Scan for the cell matching the given text and deliver its (X, Y) coordinate at center. 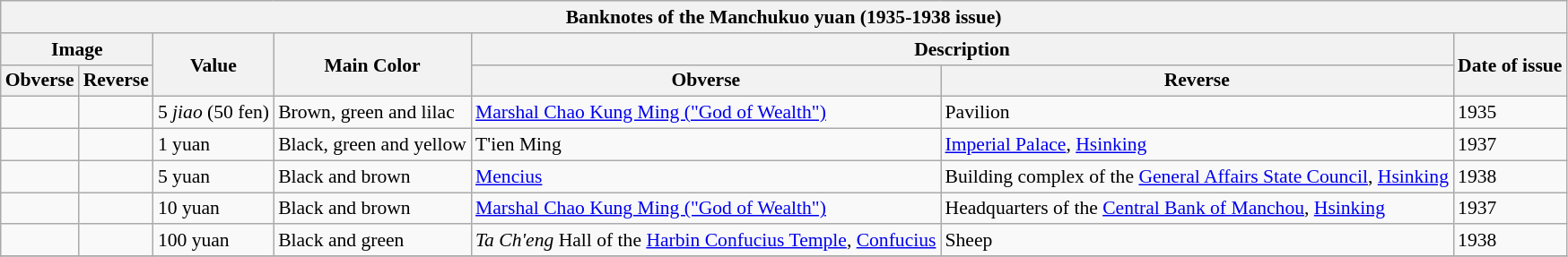
Image (77, 49)
Black and green (372, 241)
Date of issue (1510, 64)
Ta Ch'eng Hall of the Harbin Confucius Temple, Confucius (706, 241)
Value (213, 64)
Mencius (706, 176)
1 yuan (213, 145)
Sheep (1197, 241)
Black, green and yellow (372, 145)
Banknotes of the Manchukuo yuan (1935-1938 issue) (784, 17)
Imperial Palace, Hsinking (1197, 145)
T'ien Ming (706, 145)
Main Color (372, 64)
Brown, green and lilac (372, 113)
Pavilion (1197, 113)
Headquarters of the Central Bank of Manchou, Hsinking (1197, 209)
5 yuan (213, 176)
Building complex of the General Affairs State Council, Hsinking (1197, 176)
100 yuan (213, 241)
5 jiao (50 fen) (213, 113)
Description (962, 49)
10 yuan (213, 209)
1935 (1510, 113)
